For the text-containing cell, return its midpoint in [X, Y] coordinate format. 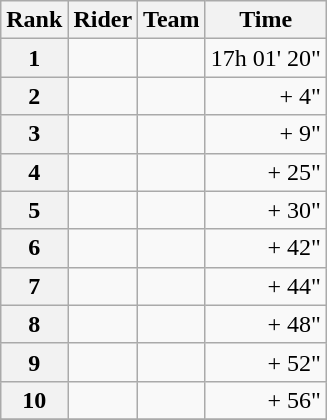
10 [34, 400]
8 [34, 324]
Team [172, 20]
7 [34, 286]
5 [34, 210]
+ 30" [266, 210]
Rank [34, 20]
9 [34, 362]
Time [266, 20]
3 [34, 134]
1 [34, 58]
+ 42" [266, 248]
17h 01' 20" [266, 58]
+ 48" [266, 324]
4 [34, 172]
+ 4" [266, 96]
2 [34, 96]
+ 9" [266, 134]
6 [34, 248]
+ 25" [266, 172]
Rider [103, 20]
+ 52" [266, 362]
+ 56" [266, 400]
+ 44" [266, 286]
